Return the [X, Y] coordinate for the center point of the cell that contains the specified text.  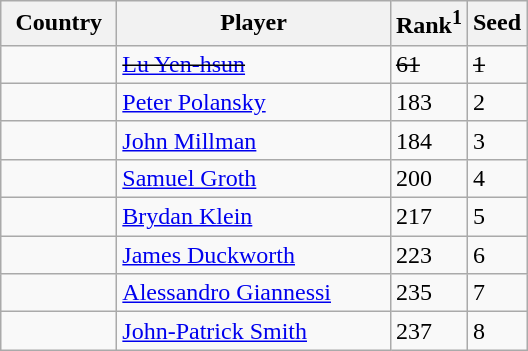
217 [428, 217]
Brydan Klein [254, 217]
200 [428, 178]
8 [496, 331]
223 [428, 255]
2 [496, 102]
Rank1 [428, 24]
Peter Polansky [254, 102]
Samuel Groth [254, 178]
Alessandro Giannessi [254, 293]
5 [496, 217]
4 [496, 178]
184 [428, 140]
Player [254, 24]
Lu Yen-hsun [254, 64]
John Millman [254, 140]
James Duckworth [254, 255]
7 [496, 293]
61 [428, 64]
John-Patrick Smith [254, 331]
3 [496, 140]
237 [428, 331]
1 [496, 64]
Seed [496, 24]
183 [428, 102]
235 [428, 293]
Country [59, 24]
6 [496, 255]
